Return the [X, Y] coordinate for the center point of the cell that contains the specified text.  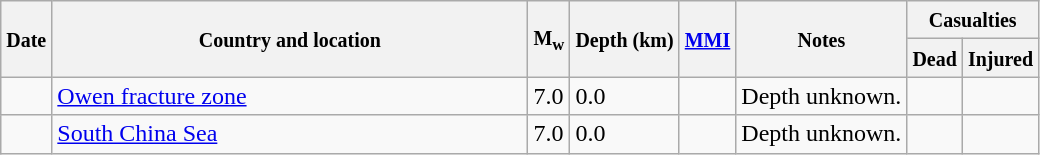
Casualties [973, 20]
Depth (km) [624, 39]
Notes [822, 39]
Owen fracture zone [290, 96]
Mw [549, 39]
Dead [935, 58]
Date [26, 39]
MMI [708, 39]
South China Sea [290, 134]
Injured [1000, 58]
Country and location [290, 39]
